Pinpoint the cell where the given text exists, returning its [x, y] midpoint coordinate. 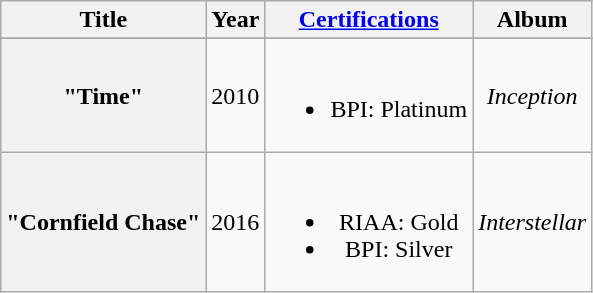
BPI: Platinum [369, 96]
"Cornfield Chase" [104, 222]
Interstellar [532, 222]
Album [532, 20]
"Time" [104, 96]
2010 [236, 96]
Inception [532, 96]
2016 [236, 222]
Certifications [369, 20]
Title [104, 20]
Year [236, 20]
RIAA: GoldBPI: Silver [369, 222]
